For the text-containing cell, return its midpoint in [X, Y] coordinate format. 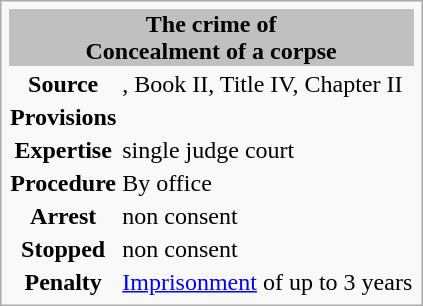
Procedure [64, 183]
By office [268, 183]
, Book II, Title IV, Chapter II [268, 84]
Imprisonment of up to 3 years [268, 282]
single judge court [268, 150]
Penalty [64, 282]
Arrest [64, 216]
Stopped [64, 249]
Expertise [64, 150]
The crime ofConcealment of a corpse [212, 38]
Provisions [64, 117]
Source [64, 84]
